Return the [x, y] coordinate for the center point of the cell that contains the specified text.  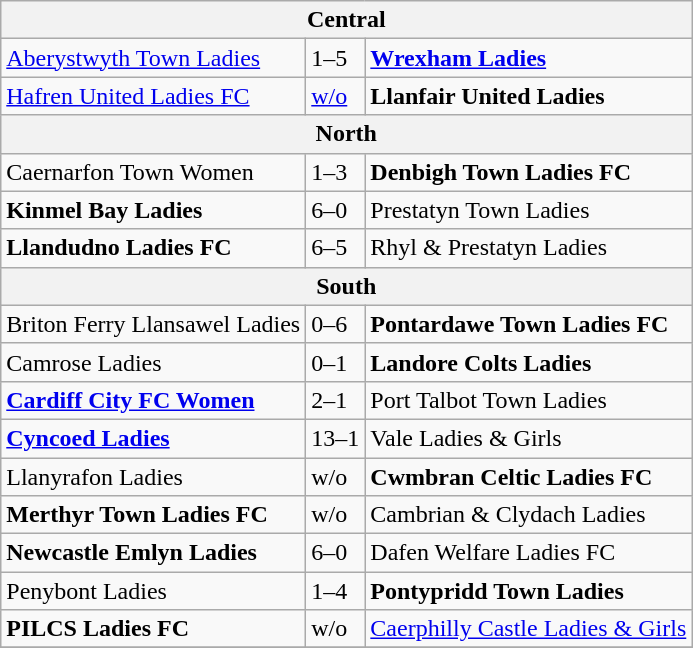
Cwmbran Celtic Ladies FC [528, 477]
Llandudno Ladies FC [154, 248]
Cardiff City FC Women [154, 400]
Aberystwyth Town Ladies [154, 58]
Merthyr Town Ladies FC [154, 515]
0–1 [336, 362]
Caernarfon Town Women [154, 172]
Landore Colts Ladies [528, 362]
Caerphilly Castle Ladies & Girls [528, 629]
Prestatyn Town Ladies [528, 210]
1–4 [336, 591]
Hafren United Ladies FC [154, 96]
Penybont Ladies [154, 591]
6–5 [336, 248]
PILCS Ladies FC [154, 629]
Rhyl & Prestatyn Ladies [528, 248]
Cyncoed Ladies [154, 438]
Port Talbot Town Ladies [528, 400]
Newcastle Emlyn Ladies [154, 553]
North [346, 134]
1–3 [336, 172]
Wrexham Ladies [528, 58]
2–1 [336, 400]
13–1 [336, 438]
Kinmel Bay Ladies [154, 210]
Denbigh Town Ladies FC [528, 172]
Camrose Ladies [154, 362]
South [346, 286]
0–6 [336, 324]
Central [346, 20]
Vale Ladies & Girls [528, 438]
1–5 [336, 58]
Pontypridd Town Ladies [528, 591]
Pontardawe Town Ladies FC [528, 324]
Llanfair United Ladies [528, 96]
Cambrian & Clydach Ladies [528, 515]
Llanyrafon Ladies [154, 477]
Dafen Welfare Ladies FC [528, 553]
Briton Ferry Llansawel Ladies [154, 324]
